Output the [X, Y] coordinate of the center of the cell containing the given text.  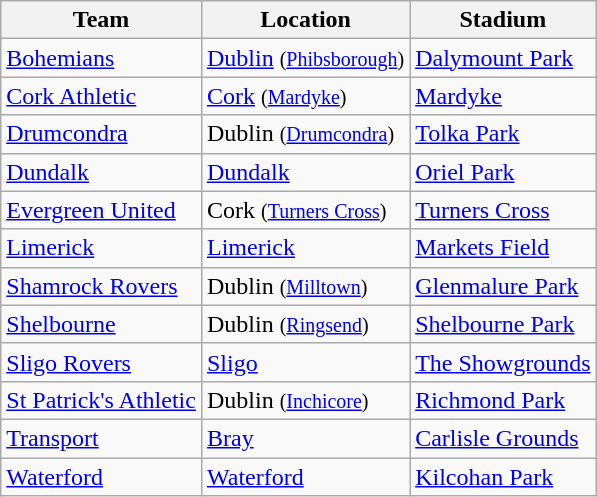
Sligo [305, 362]
Mardyke [503, 96]
Tolka Park [503, 134]
Turners Cross [503, 210]
Oriel Park [503, 172]
Dublin (Inchicore) [305, 400]
Cork (Mardyke) [305, 96]
Carlisle Grounds [503, 438]
Dublin (Milltown) [305, 286]
Drumcondra [102, 134]
Richmond Park [503, 400]
Dalymount Park [503, 58]
The Showgrounds [503, 362]
Shelbourne Park [503, 324]
Location [305, 20]
Markets Field [503, 248]
Dublin (Ringsend) [305, 324]
Shamrock Rovers [102, 286]
Transport [102, 438]
Kilcohan Park [503, 477]
Sligo Rovers [102, 362]
Dublin (Phibsborough) [305, 58]
Evergreen United [102, 210]
Bray [305, 438]
Stadium [503, 20]
Glenmalure Park [503, 286]
Bohemians [102, 58]
Team [102, 20]
Shelbourne [102, 324]
Dublin (Drumcondra) [305, 134]
Cork Athletic [102, 96]
St Patrick's Athletic [102, 400]
Cork (Turners Cross) [305, 210]
